Provide the (x, y) coordinate of the cell's center where the given text is located.  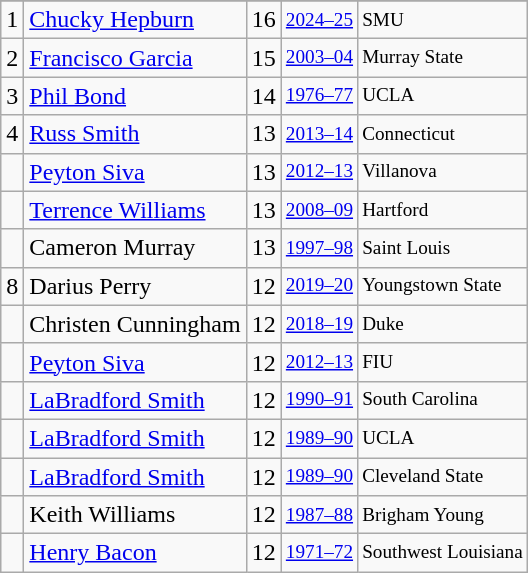
Hartford (443, 210)
Saint Louis (443, 248)
8 (12, 286)
Cameron Murray (135, 248)
Duke (443, 324)
Villanova (443, 172)
Phil Bond (135, 96)
Murray State (443, 58)
2024–25 (319, 20)
Keith Williams (135, 515)
FIU (443, 362)
Southwest Louisiana (443, 553)
4 (12, 134)
2019–20 (319, 286)
15 (264, 58)
1997–98 (319, 248)
1 (12, 20)
Connecticut (443, 134)
1990–91 (319, 400)
Henry Bacon (135, 553)
2018–19 (319, 324)
Chucky Hepburn (135, 20)
14 (264, 96)
SMU (443, 20)
2013–14 (319, 134)
Russ Smith (135, 134)
1976–77 (319, 96)
Christen Cunningham (135, 324)
16 (264, 20)
2003–04 (319, 58)
1971–72 (319, 553)
Brigham Young (443, 515)
2008–09 (319, 210)
South Carolina (443, 400)
1987–88 (319, 515)
Youngstown State (443, 286)
Cleveland State (443, 477)
3 (12, 96)
Darius Perry (135, 286)
Terrence Williams (135, 210)
2 (12, 58)
Francisco Garcia (135, 58)
